Detect which cell encompasses the target text, then output its [x, y] center coordinate. 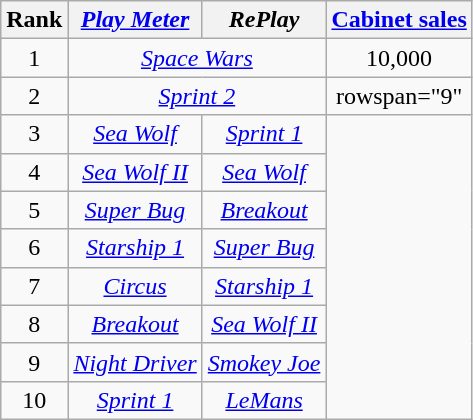
6 [34, 248]
9 [34, 362]
Space Wars [197, 58]
10 [34, 400]
Circus [135, 286]
7 [34, 286]
LeMans [264, 400]
1 [34, 58]
Rank [34, 20]
2 [34, 96]
Play Meter [135, 20]
Cabinet sales [399, 20]
5 [34, 210]
10,000 [399, 58]
8 [34, 324]
4 [34, 172]
3 [34, 134]
rowspan="9" [399, 96]
Sprint 2 [197, 96]
Night Driver [135, 362]
RePlay [264, 20]
Smokey Joe [264, 362]
